Pinpoint the cell where the given text exists, returning its (x, y) midpoint coordinate. 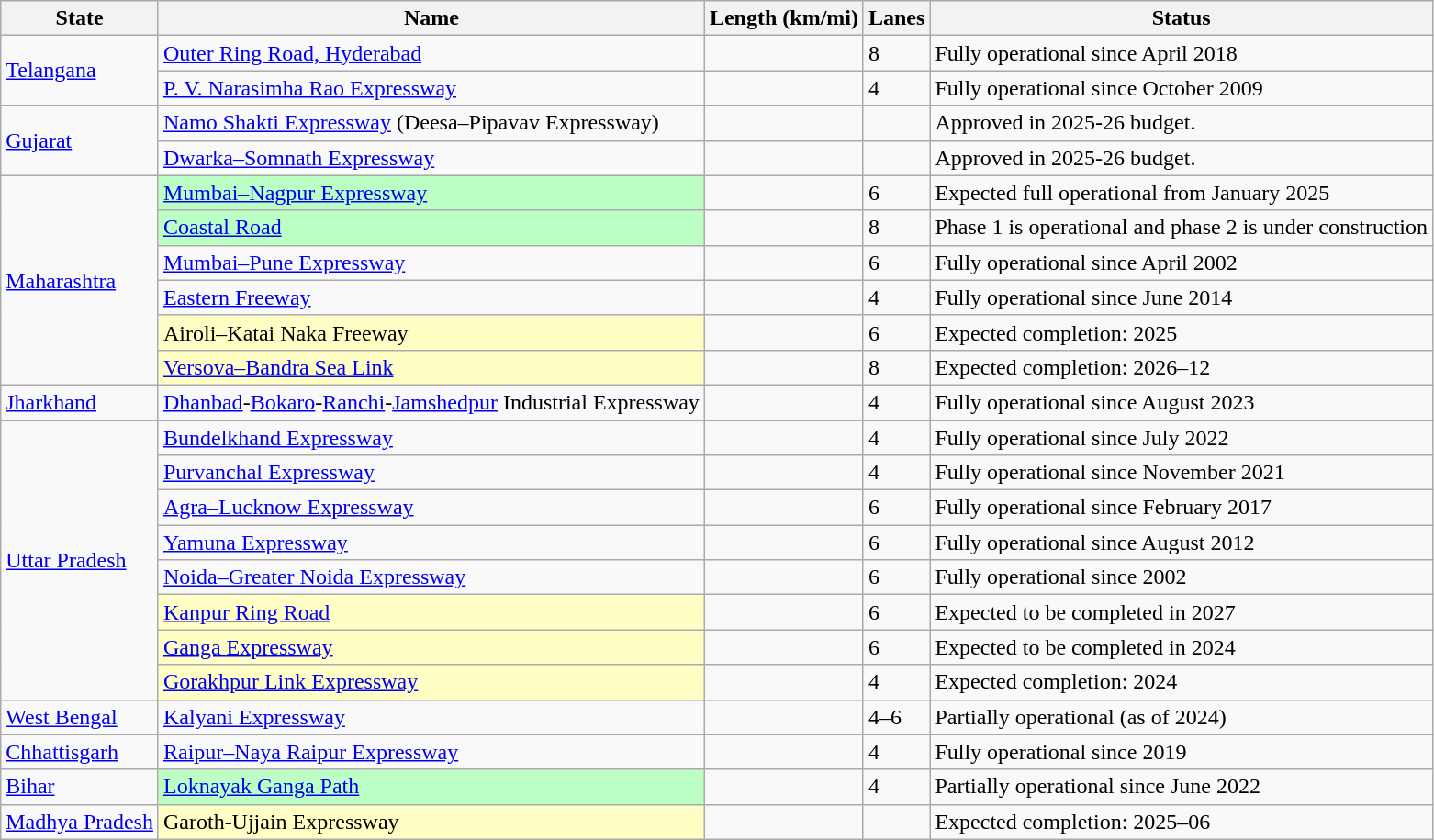
Gorakhpur Link Expressway (431, 682)
Fully operational since November 2021 (1182, 473)
Partially operational since June 2022 (1182, 787)
Maharashtra (80, 280)
Agra–Lucknow Expressway (431, 508)
Fully operational since 2019 (1182, 752)
Fully operational since February 2017 (1182, 508)
Bihar (80, 787)
Name (431, 18)
Uttar Pradesh (80, 560)
4–6 (896, 717)
Kalyani Expressway (431, 717)
P. V. Narasimha Rao Expressway (431, 88)
Jharkhand (80, 402)
West Bengal (80, 717)
Kanpur Ring Road (431, 612)
Gujarat (80, 140)
Expected completion: 2025–06 (1182, 822)
Raipur–Naya Raipur Expressway (431, 752)
Noida–Greater Noida Expressway (431, 577)
Fully operational since August 2012 (1182, 543)
Yamuna Expressway (431, 543)
Chhattisgarh (80, 752)
Expected full operational from January 2025 (1182, 193)
Fully operational since October 2009 (1182, 88)
Airoli–Katai Naka Freeway (431, 332)
Versova–Bandra Sea Link (431, 367)
Length (km/mi) (784, 18)
Garoth-Ujjain Expressway (431, 822)
Fully operational since August 2023 (1182, 402)
Loknayak Ganga Path (431, 787)
Expected to be completed in 2027 (1182, 612)
Expected to be completed in 2024 (1182, 647)
Purvanchal Expressway (431, 473)
Fully operational since July 2022 (1182, 438)
Fully operational since April 2002 (1182, 263)
Expected completion: 2026–12 (1182, 367)
Mumbai–Pune Expressway (431, 263)
Fully operational since June 2014 (1182, 297)
Eastern Freeway (431, 297)
Expected completion: 2024 (1182, 682)
Outer Ring Road, Hyderabad (431, 53)
Madhya Pradesh (80, 822)
Fully operational since 2002 (1182, 577)
Fully operational since April 2018 (1182, 53)
Partially operational (as of 2024) (1182, 717)
Status (1182, 18)
Telangana (80, 71)
Dhanbad-Bokaro-Ranchi-Jamshedpur Industrial Expressway (431, 402)
Ganga Expressway (431, 647)
Mumbai–Nagpur Expressway (431, 193)
Dwarka–Somnath Expressway (431, 158)
Coastal Road (431, 228)
Lanes (896, 18)
Bundelkhand Expressway (431, 438)
Phase 1 is operational and phase 2 is under construction (1182, 228)
State (80, 18)
Expected completion: 2025 (1182, 332)
Namo Shakti Expressway (Deesa–Pipavav Expressway) (431, 123)
